Find where the given text appears and provide that cell's center as [X, Y] coordinate. 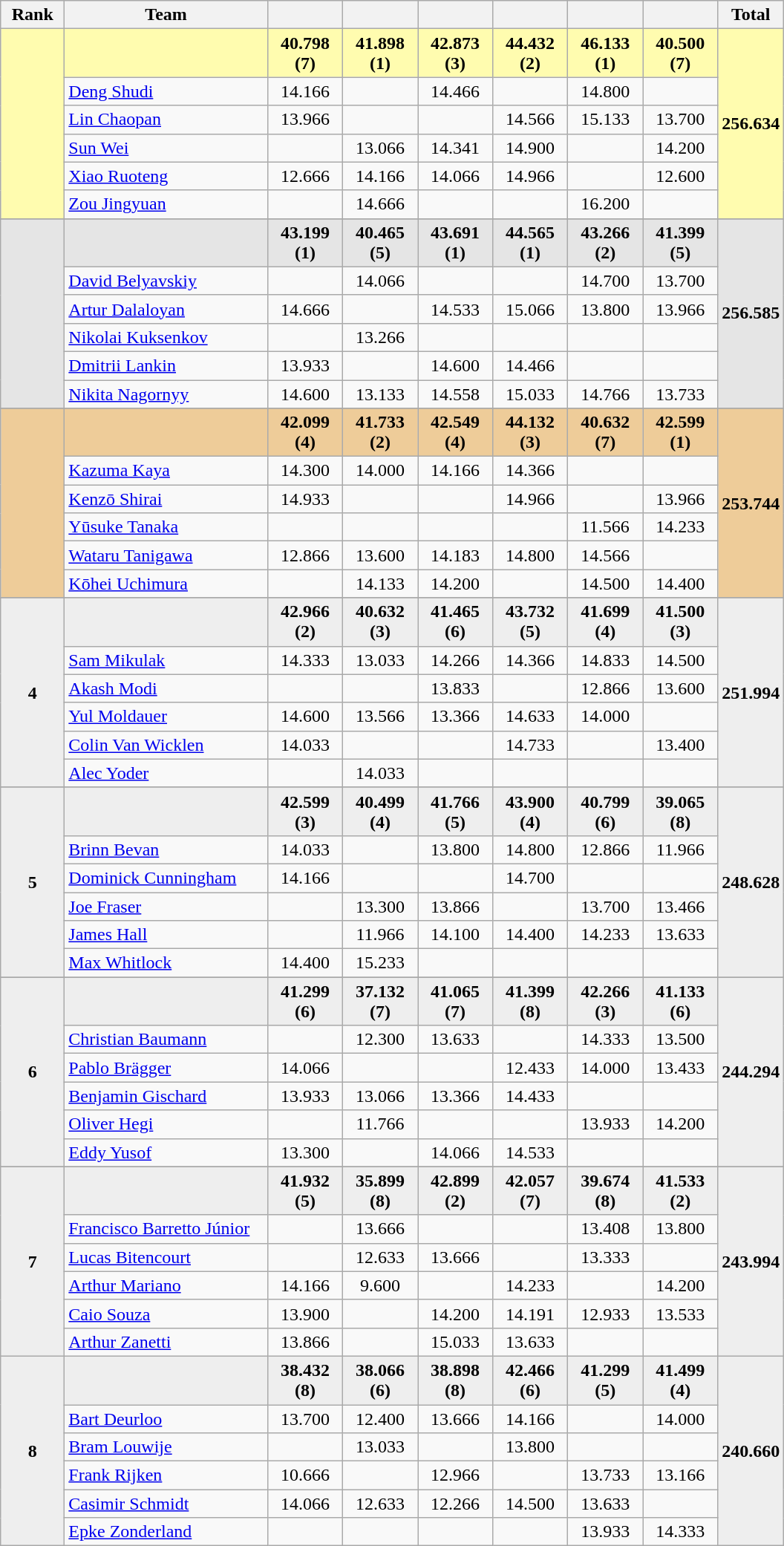
13.433 [680, 1068]
14.933 [304, 499]
Dmitrii Lankin [166, 365]
Wataru Tanigawa [166, 555]
43.266 (2) [606, 242]
11.566 [606, 527]
41.399 (8) [530, 1001]
42.599 (3) [304, 811]
41.932 (5) [304, 1191]
Sun Wei [166, 148]
Alec Yoder [166, 773]
41.465 (6) [454, 622]
40.632 (7) [606, 432]
13.400 [680, 745]
14.633 [530, 717]
13.266 [380, 337]
13.333 [606, 1257]
David Belyavskiy [166, 281]
12.966 [454, 1475]
44.565 (1) [530, 242]
13.566 [380, 717]
42.899 (2) [454, 1191]
Francisco Barretto Júnior [166, 1229]
253.744 [751, 503]
Oliver Hegi [166, 1124]
Lucas Bitencourt [166, 1257]
39.065 (8) [680, 811]
Zou Jingyuan [166, 204]
42.873 (3) [454, 53]
4 [33, 692]
12.600 [680, 176]
Frank Rijken [166, 1475]
256.634 [751, 123]
12.400 [380, 1419]
Christian Baumann [166, 1040]
43.732 (5) [530, 622]
14.183 [454, 555]
248.628 [751, 882]
12.933 [606, 1314]
43.199 (1) [304, 242]
40.500 (7) [680, 53]
6 [33, 1072]
41.499 (4) [680, 1380]
43.691 (1) [454, 242]
41.733 (2) [380, 432]
46.133 (1) [606, 53]
Xiao Ruoteng [166, 176]
11.766 [380, 1124]
Nikita Nagornyy [166, 394]
240.660 [751, 1451]
35.899 (8) [380, 1191]
12.666 [304, 176]
13.533 [680, 1314]
Kazuma Kaya [166, 471]
14.191 [530, 1314]
Pablo Brägger [166, 1068]
Casimir Schmidt [166, 1504]
42.966 (2) [304, 622]
Sam Mikulak [166, 660]
Caio Souza [166, 1314]
Yul Moldauer [166, 717]
Kenzō Shirai [166, 499]
12.433 [530, 1068]
41.898 (1) [380, 53]
42.266 (3) [606, 1001]
Joe Fraser [166, 907]
14.558 [454, 394]
251.994 [751, 692]
37.132 (7) [380, 1001]
Epke Zonderland [166, 1532]
41.399 (5) [680, 242]
40.798 (7) [304, 53]
14.133 [380, 584]
244.294 [751, 1072]
42.549 (4) [454, 432]
15.133 [606, 120]
40.799 (6) [606, 811]
Colin Van Wicklen [166, 745]
42.099 (4) [304, 432]
14.100 [454, 935]
10.666 [304, 1475]
14.733 [530, 745]
14.433 [530, 1096]
44.132 (3) [530, 432]
Arthur Zanetti [166, 1342]
42.057 (7) [530, 1191]
43.900 (4) [530, 811]
13.833 [454, 688]
Artur Dalaloyan [166, 309]
41.133 (6) [680, 1001]
7 [33, 1261]
12.266 [454, 1504]
Dominick Cunningham [166, 878]
14.266 [454, 660]
256.585 [751, 313]
41.500 (3) [680, 622]
James Hall [166, 935]
41.065 (7) [454, 1001]
Kōhei Uchimura [166, 584]
38.432 (8) [304, 1380]
14.300 [304, 471]
42.466 (6) [530, 1380]
38.898 (8) [454, 1380]
13.900 [304, 1314]
13.133 [380, 394]
Akash Modi [166, 688]
14.766 [606, 394]
Yūsuke Tanaka [166, 527]
14.341 [454, 148]
39.674 (8) [606, 1191]
12.300 [380, 1040]
16.200 [606, 204]
Arthur Mariano [166, 1285]
40.632 (3) [380, 622]
Brinn Bevan [166, 849]
14.900 [530, 148]
15.233 [380, 963]
9.600 [380, 1285]
14.833 [606, 660]
Nikolai Kuksenkov [166, 337]
Benjamin Gischard [166, 1096]
8 [33, 1451]
Deng Shudi [166, 91]
5 [33, 882]
41.766 (5) [454, 811]
Total [751, 15]
41.299 (6) [304, 1001]
Lin Chaopan [166, 120]
243.994 [751, 1261]
41.699 (4) [606, 622]
Rank [33, 15]
15.066 [530, 309]
13.408 [606, 1229]
42.599 (1) [680, 432]
13.466 [680, 907]
41.533 (2) [680, 1191]
Eddy Yusof [166, 1152]
41.299 (5) [606, 1380]
13.166 [680, 1475]
Bart Deurloo [166, 1419]
Bram Louwije [166, 1447]
13.500 [680, 1040]
44.432 (2) [530, 53]
Max Whitlock [166, 963]
40.465 (5) [380, 242]
38.066 (6) [380, 1380]
40.499 (4) [380, 811]
Team [166, 15]
